Output the (X, Y) coordinate of the center of the cell containing the given text.  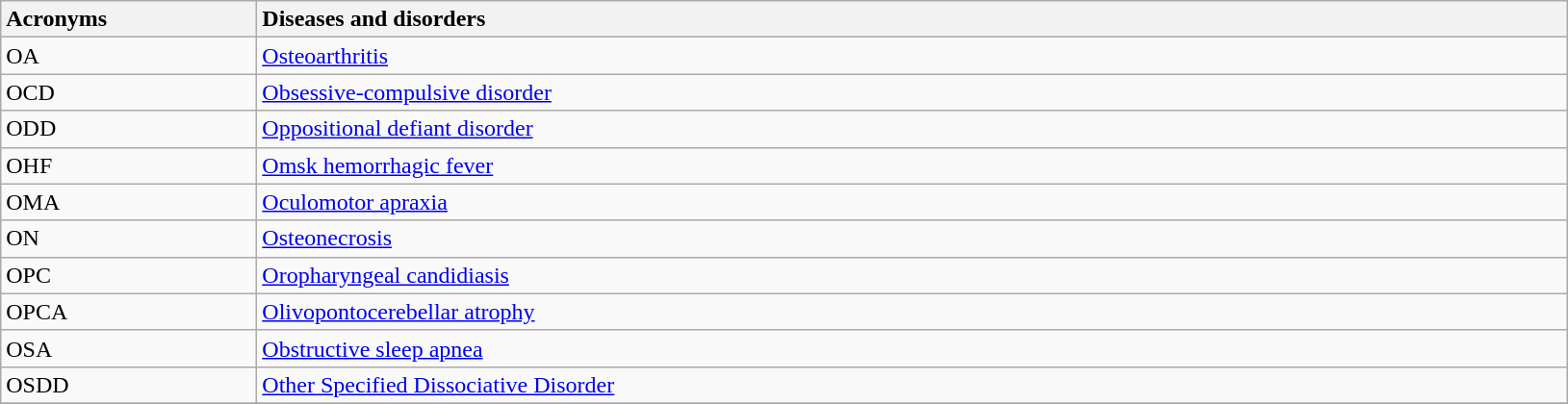
ODD (129, 129)
OMA (129, 202)
OHF (129, 165)
OPCA (129, 312)
ON (129, 239)
Olivopontocerebellar atrophy (913, 312)
OSDD (129, 385)
Obstructive sleep apnea (913, 348)
OSA (129, 348)
Other Specified Dissociative Disorder (913, 385)
Acronyms (129, 19)
Oculomotor apraxia (913, 202)
Obsessive-compulsive disorder (913, 92)
Osteoarthritis (913, 56)
Diseases and disorders (913, 19)
OPC (129, 275)
Omsk hemorrhagic fever (913, 165)
Oropharyngeal candidiasis (913, 275)
Oppositional defiant disorder (913, 129)
OA (129, 56)
Osteonecrosis (913, 239)
OCD (129, 92)
